Pinpoint the cell where the given text exists, returning its (x, y) midpoint coordinate. 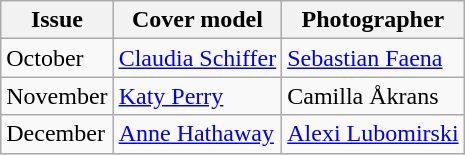
Cover model (198, 20)
Alexi Lubomirski (373, 134)
Sebastian Faena (373, 58)
Camilla Åkrans (373, 96)
October (57, 58)
November (57, 96)
Photographer (373, 20)
Katy Perry (198, 96)
Issue (57, 20)
Claudia Schiffer (198, 58)
December (57, 134)
Anne Hathaway (198, 134)
